Scan for the cell matching the given text and deliver its [x, y] coordinate at center. 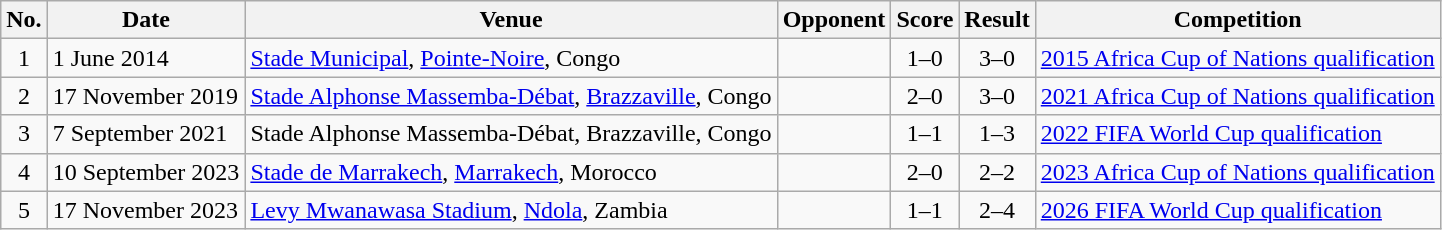
Score [925, 20]
2026 FIFA World Cup qualification [1238, 210]
1–3 [997, 134]
Date [146, 20]
3 [24, 134]
17 November 2019 [146, 96]
4 [24, 172]
Levy Mwanawasa Stadium, Ndola, Zambia [511, 210]
1 [24, 58]
Result [997, 20]
2015 Africa Cup of Nations qualification [1238, 58]
7 September 2021 [146, 134]
Competition [1238, 20]
Stade de Marrakech, Marrakech, Morocco [511, 172]
2–4 [997, 210]
10 September 2023 [146, 172]
2–2 [997, 172]
Opponent [834, 20]
1–0 [925, 58]
No. [24, 20]
1 June 2014 [146, 58]
Venue [511, 20]
5 [24, 210]
Stade Municipal, Pointe-Noire, Congo [511, 58]
17 November 2023 [146, 210]
2021 Africa Cup of Nations qualification [1238, 96]
2 [24, 96]
2023 Africa Cup of Nations qualification [1238, 172]
2022 FIFA World Cup qualification [1238, 134]
